Capture the cell that displays the provided text and extract its (x, y) central coordinate. 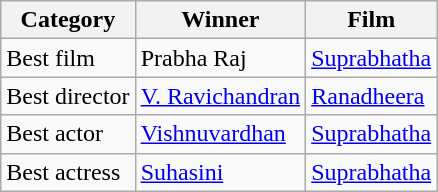
Ranadheera (372, 96)
Best actress (68, 172)
Best director (68, 96)
Category (68, 20)
Winner (220, 20)
Best film (68, 58)
Vishnuvardhan (220, 134)
V. Ravichandran (220, 96)
Film (372, 20)
Best actor (68, 134)
Suhasini (220, 172)
Prabha Raj (220, 58)
